Provide the [X, Y] coordinate of the cell's center where the given text is located.  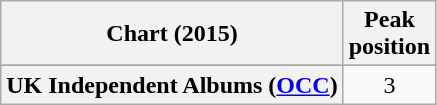
Chart (2015) [172, 34]
UK Independent Albums (OCC) [172, 85]
Peakposition [389, 34]
3 [389, 85]
